Identify which cell holds the provided text, then report its [x, y] central coordinate. 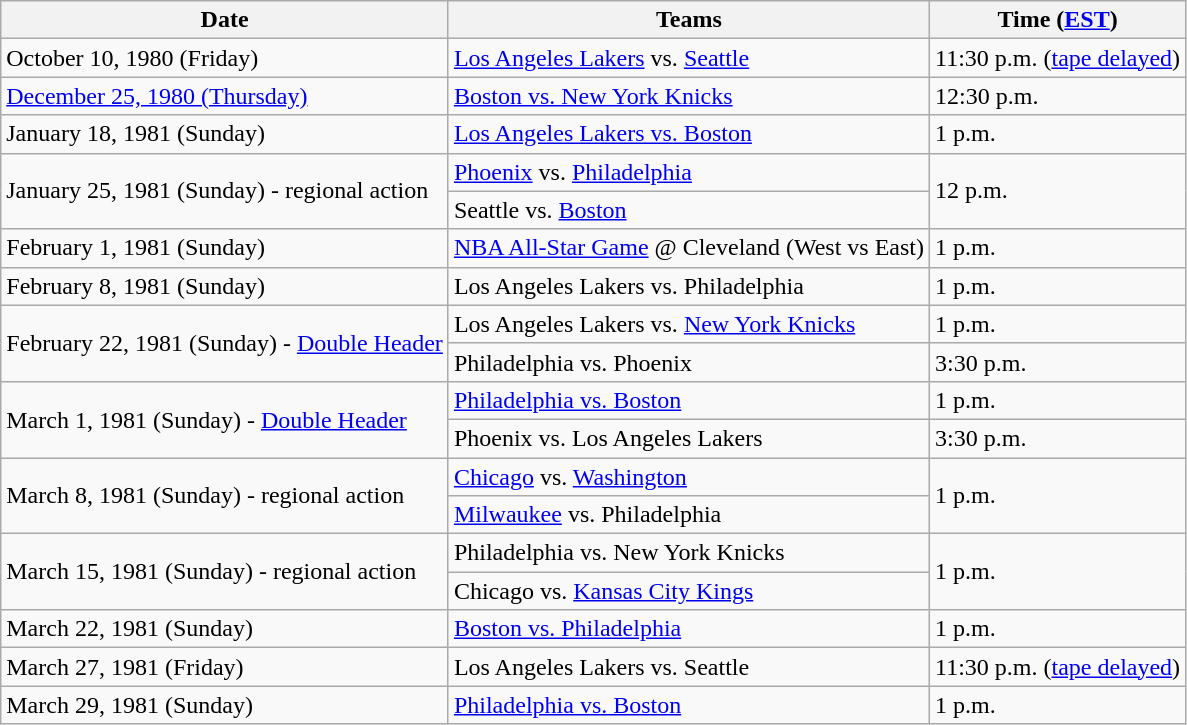
March 22, 1981 (Sunday) [225, 629]
Phoenix vs. Philadelphia [688, 172]
March 15, 1981 (Sunday) - regional action [225, 572]
February 22, 1981 (Sunday) - Double Header [225, 343]
March 8, 1981 (Sunday) - regional action [225, 496]
October 10, 1980 (Friday) [225, 58]
Los Angeles Lakers vs. New York Knicks [688, 324]
March 1, 1981 (Sunday) - Double Header [225, 419]
Milwaukee vs. Philadelphia [688, 515]
Phoenix vs. Los Angeles Lakers [688, 438]
Boston vs. Philadelphia [688, 629]
January 25, 1981 (Sunday) - regional action [225, 191]
Time (EST) [1058, 20]
March 27, 1981 (Friday) [225, 667]
Los Angeles Lakers vs. Boston [688, 134]
12 p.m. [1058, 191]
Seattle vs. Boston [688, 210]
Philadelphia vs. Phoenix [688, 362]
December 25, 1980 (Thursday) [225, 96]
February 8, 1981 (Sunday) [225, 286]
Los Angeles Lakers vs. Philadelphia [688, 286]
Teams [688, 20]
Date [225, 20]
Chicago vs. Kansas City Kings [688, 591]
February 1, 1981 (Sunday) [225, 248]
12:30 p.m. [1058, 96]
January 18, 1981 (Sunday) [225, 134]
Boston vs. New York Knicks [688, 96]
NBA All-Star Game @ Cleveland (West vs East) [688, 248]
March 29, 1981 (Sunday) [225, 705]
Chicago vs. Washington [688, 477]
Philadelphia vs. New York Knicks [688, 553]
